Provide the (X, Y) coordinate of the cell's center where the given text is located.  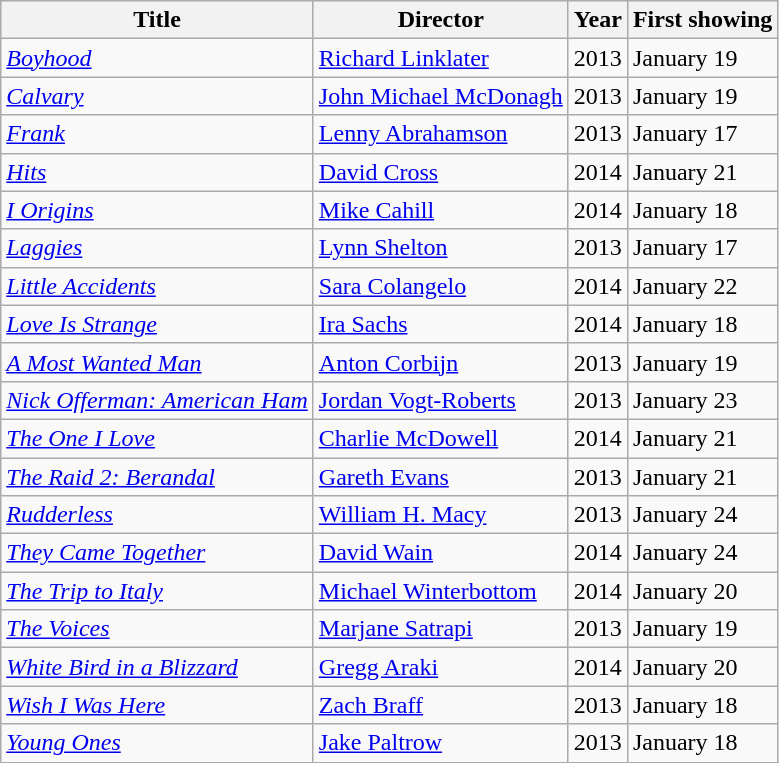
Lynn Shelton (440, 248)
White Bird in a Blizzard (158, 667)
Marjane Satrapi (440, 629)
Richard Linklater (440, 58)
Zach Braff (440, 705)
The Trip to Italy (158, 591)
Love Is Strange (158, 324)
Wish I Was Here (158, 705)
A Most Wanted Man (158, 362)
Young Ones (158, 743)
Frank (158, 134)
Sara Colangelo (440, 286)
Mike Cahill (440, 210)
Boyhood (158, 58)
Gareth Evans (440, 477)
Calvary (158, 96)
Laggies (158, 248)
David Wain (440, 553)
Anton Corbijn (440, 362)
I Origins (158, 210)
Nick Offerman: American Ham (158, 400)
The Raid 2: Berandal (158, 477)
Charlie McDowell (440, 438)
They Came Together (158, 553)
Year (598, 20)
William H. Macy (440, 515)
Jordan Vogt-Roberts (440, 400)
Director (440, 20)
Title (158, 20)
Lenny Abrahamson (440, 134)
John Michael McDonagh (440, 96)
Jake Paltrow (440, 743)
David Cross (440, 172)
First showing (702, 20)
January 23 (702, 400)
Rudderless (158, 515)
Ira Sachs (440, 324)
The One I Love (158, 438)
Little Accidents (158, 286)
Hits (158, 172)
Michael Winterbottom (440, 591)
The Voices (158, 629)
January 22 (702, 286)
Gregg Araki (440, 667)
